Return the [X, Y] coordinate for the center point of the cell that contains the specified text.  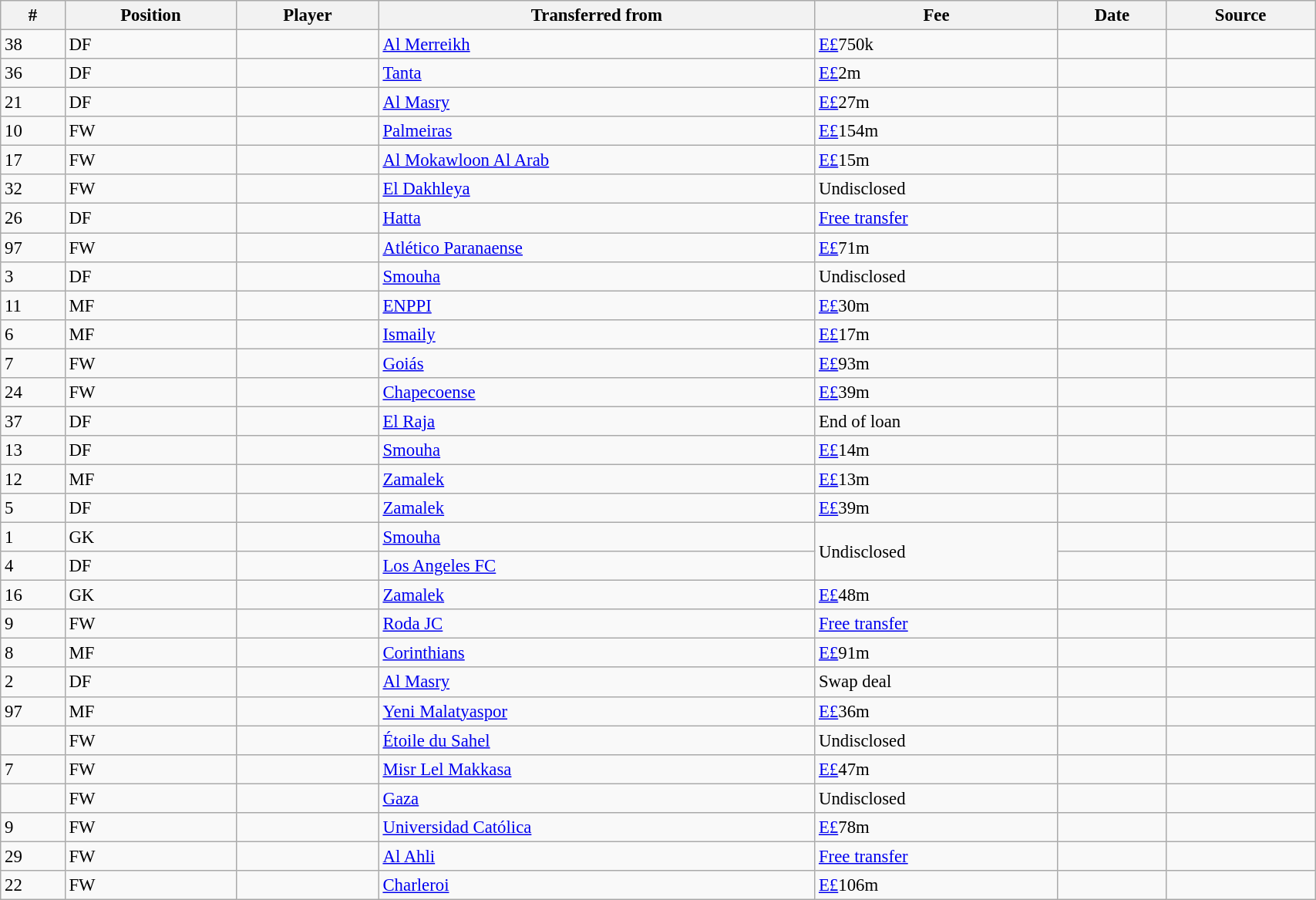
11 [32, 305]
3 [32, 276]
Palmeiras [597, 131]
29 [32, 856]
E£36m [937, 711]
E£48m [937, 595]
E£13m [937, 479]
21 [32, 103]
38 [32, 45]
4 [32, 566]
22 [32, 885]
Position [151, 15]
Hatta [597, 218]
E£71m [937, 248]
6 [32, 334]
Atlético Paranaense [597, 248]
E£27m [937, 103]
E£47m [937, 769]
Los Angeles FC [597, 566]
E£93m [937, 363]
End of loan [937, 421]
Chapecoense [597, 393]
E£17m [937, 334]
El Raja [597, 421]
10 [32, 131]
32 [32, 189]
17 [32, 160]
Charleroi [597, 885]
Universidad Católica [597, 828]
2 [32, 683]
24 [32, 393]
Fee [937, 15]
ENPPI [597, 305]
26 [32, 218]
E£750k [937, 45]
Corinthians [597, 653]
Tanta [597, 73]
13 [32, 450]
Transferred from [597, 15]
Al Mokawloon Al Arab [597, 160]
5 [32, 508]
8 [32, 653]
Étoile du Sahel [597, 740]
Source [1241, 15]
Roda JC [597, 624]
E£30m [937, 305]
1 [32, 538]
37 [32, 421]
Yeni Malatyaspor [597, 711]
Ismaily [597, 334]
Date [1112, 15]
El Dakhleya [597, 189]
16 [32, 595]
E£15m [937, 160]
36 [32, 73]
E£106m [937, 885]
E£154m [937, 131]
E£78m [937, 828]
E£91m [937, 653]
E£2m [937, 73]
Goiás [597, 363]
# [32, 15]
Al Ahli [597, 856]
Misr Lel Makkasa [597, 769]
Al Merreikh [597, 45]
Swap deal [937, 683]
E£14m [937, 450]
12 [32, 479]
Gaza [597, 798]
Player [308, 15]
